Detect which cell encompasses the target text, then output its (X, Y) center coordinate. 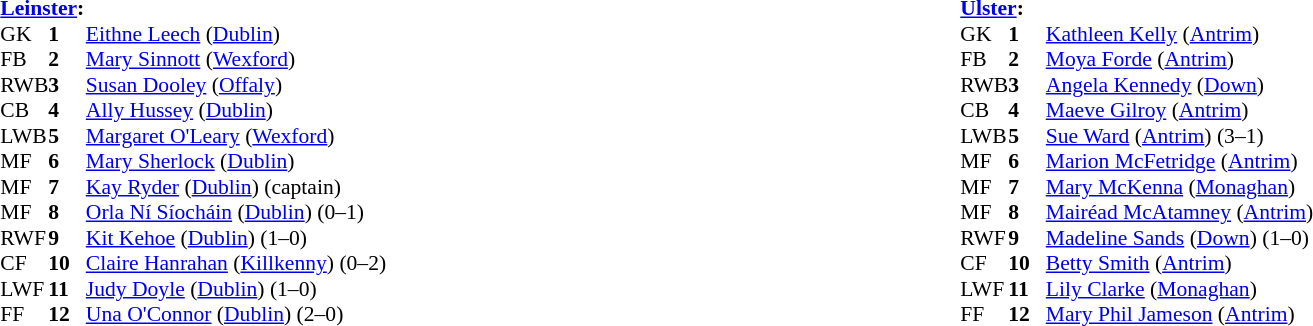
Mary Sinnott (Wexford) (236, 59)
Judy Doyle (Dublin) (1–0) (236, 289)
Lily Clarke (Monaghan) (1180, 289)
Betty Smith (Antrim) (1180, 263)
Kay Ryder (Dublin) (captain) (236, 187)
Ally Hussey (Dublin) (236, 111)
Maeve Gilroy (Antrim) (1180, 111)
Susan Dooley (Offaly) (236, 85)
Marion McFetridge (Antrim) (1180, 161)
Kit Kehoe (Dublin) (1–0) (236, 238)
Mary McKenna (Monaghan) (1180, 187)
Mary Sherlock (Dublin) (236, 161)
Mairéad McAtamney (Antrim) (1180, 213)
Madeline Sands (Down) (1–0) (1180, 238)
Eithne Leech (Dublin) (236, 34)
Claire Hanrahan (Killkenny) (0–2) (236, 263)
Sue Ward (Antrim) (3–1) (1180, 136)
Kathleen Kelly (Antrim) (1180, 34)
Orla Ní Síocháin (Dublin) (0–1) (236, 213)
Angela Kennedy (Down) (1180, 85)
Margaret O'Leary (Wexford) (236, 136)
Moya Forde (Antrim) (1180, 59)
